Locate the cell with the specified text and output its (X, Y) center coordinate. 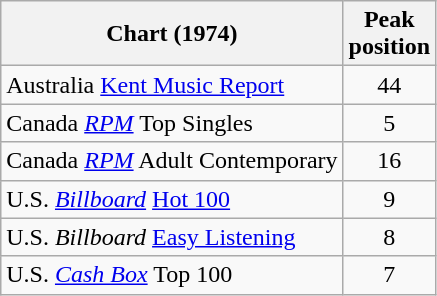
Canada RPM Top Singles (172, 123)
9 (389, 199)
5 (389, 123)
7 (389, 275)
16 (389, 161)
44 (389, 85)
U.S. Cash Box Top 100 (172, 275)
Chart (1974) (172, 34)
U.S. Billboard Hot 100 (172, 199)
Peakposition (389, 34)
8 (389, 237)
Canada RPM Adult Contemporary (172, 161)
U.S. Billboard Easy Listening (172, 237)
Australia Kent Music Report (172, 85)
